Output the (X, Y) coordinate of the center of the cell containing the given text.  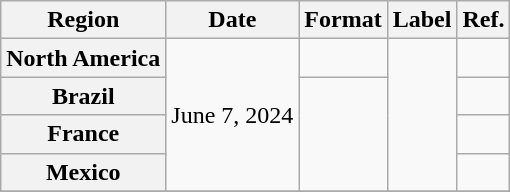
Mexico (84, 172)
Date (232, 20)
June 7, 2024 (232, 115)
Brazil (84, 96)
Ref. (484, 20)
Format (343, 20)
Region (84, 20)
Label (422, 20)
France (84, 134)
North America (84, 58)
